Return the [X, Y] coordinate for the center point of the cell that contains the specified text.  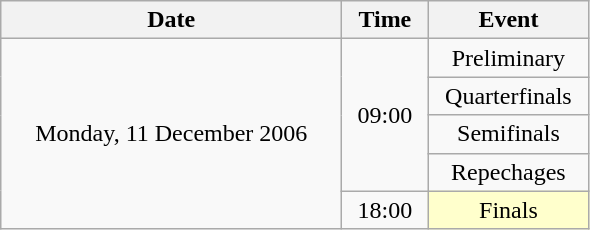
Event [508, 20]
Monday, 11 December 2006 [172, 134]
Preliminary [508, 58]
Date [172, 20]
Time [385, 20]
Repechages [508, 172]
Finals [508, 210]
Semifinals [508, 134]
Quarterfinals [508, 96]
18:00 [385, 210]
09:00 [385, 115]
